Capture the cell that displays the provided text and extract its (X, Y) central coordinate. 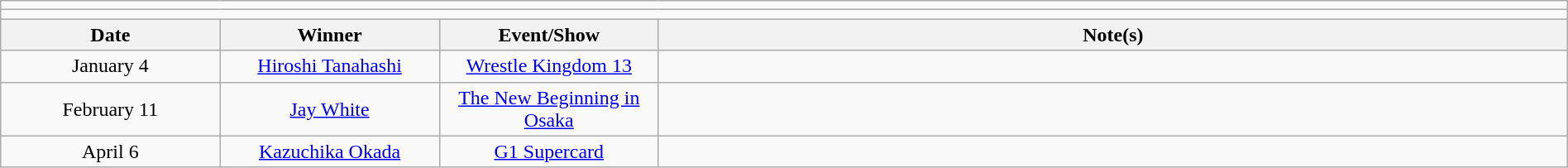
Wrestle Kingdom 13 (549, 66)
Kazuchika Okada (329, 151)
The New Beginning in Osaka (549, 109)
Event/Show (549, 35)
Hiroshi Tanahashi (329, 66)
Jay White (329, 109)
G1 Supercard (549, 151)
April 6 (111, 151)
Date (111, 35)
Winner (329, 35)
January 4 (111, 66)
Note(s) (1113, 35)
February 11 (111, 109)
